Search for the cell housing the specified text and yield its (X, Y) center coordinate. 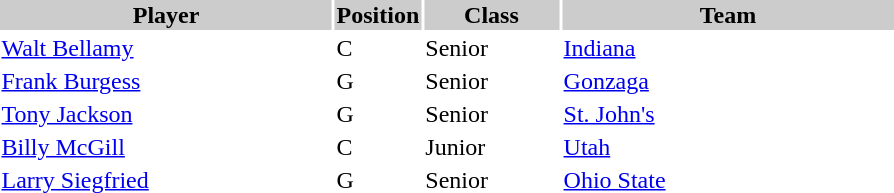
Position (378, 15)
Indiana (728, 48)
Junior (492, 147)
Gonzaga (728, 81)
Player (166, 15)
Walt Bellamy (166, 48)
Team (728, 15)
St. John's (728, 114)
Class (492, 15)
Utah (728, 147)
Frank Burgess (166, 81)
Billy McGill (166, 147)
Tony Jackson (166, 114)
